Scan for the cell matching the given text and deliver its (x, y) coordinate at center. 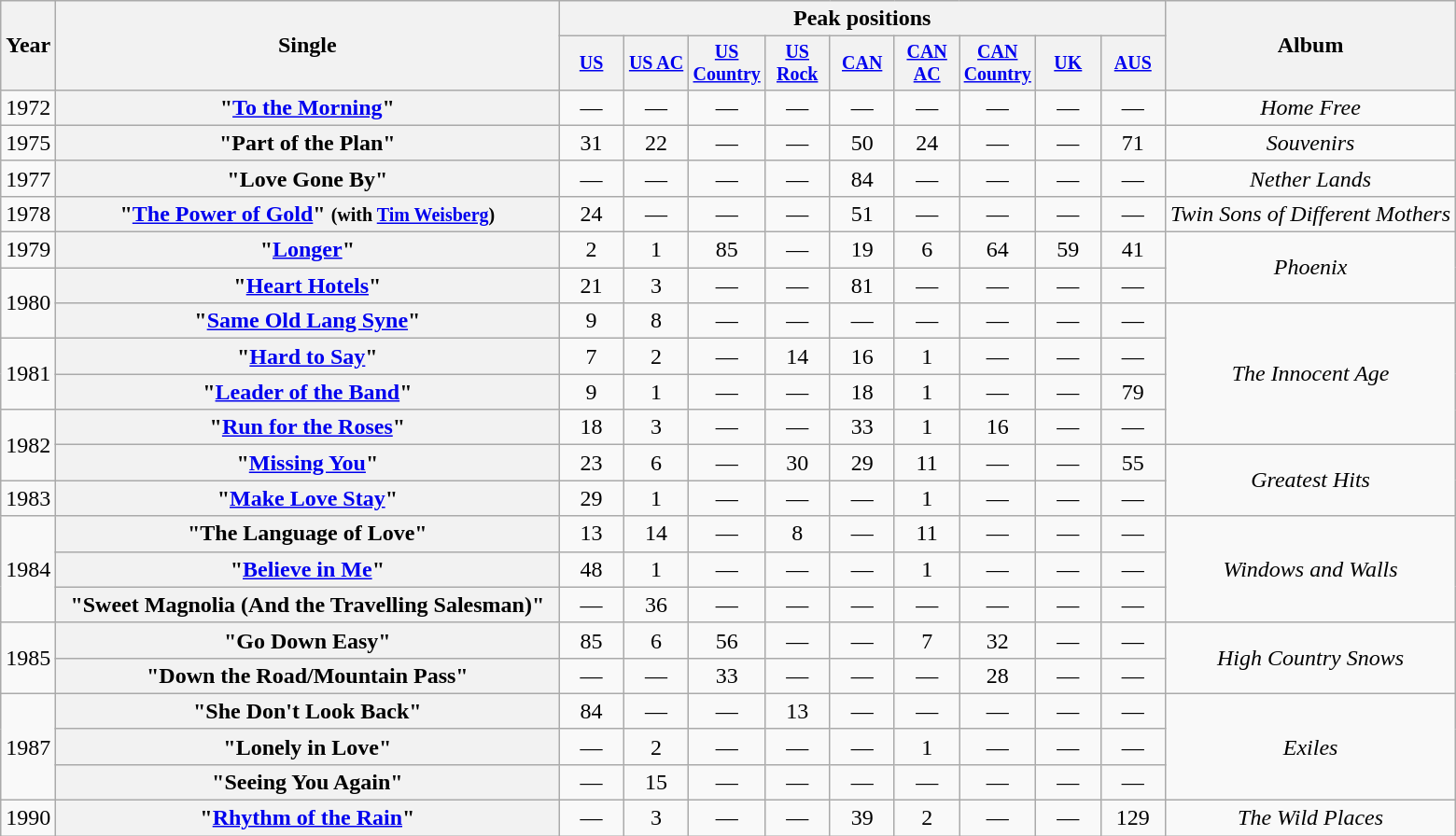
1972 (28, 107)
23 (592, 463)
39 (862, 818)
"She Don't Look Back" (308, 711)
51 (862, 214)
50 (862, 143)
"Lonely in Love" (308, 746)
Year (28, 46)
1984 (28, 569)
"Believe in Me" (308, 569)
59 (1068, 250)
Exiles (1310, 746)
Home Free (1310, 107)
"Down the Road/Mountain Pass" (308, 676)
1982 (28, 445)
"Rhythm of the Rain" (308, 818)
CAN AC (926, 63)
"Heart Hotels" (308, 286)
1990 (28, 818)
"Missing You" (308, 463)
Windows and Walls (1310, 569)
"Sweet Magnolia (And the Travelling Salesman)" (308, 605)
"Love Gone By" (308, 178)
The Innocent Age (1310, 374)
1979 (28, 250)
"Part of the Plan" (308, 143)
Phoenix (1310, 268)
Peak positions (862, 19)
CAN (862, 63)
"The Power of Gold" (with Tim Weisberg) (308, 214)
CAN Country (998, 63)
UK (1068, 63)
Album (1310, 46)
Twin Sons of Different Mothers (1310, 214)
79 (1133, 392)
US (592, 63)
"Go Down Easy" (308, 640)
"Same Old Lang Syne" (308, 321)
US AC (655, 63)
1980 (28, 303)
The Wild Places (1310, 818)
41 (1133, 250)
36 (655, 605)
21 (592, 286)
1977 (28, 178)
"Make Love Stay" (308, 498)
"Hard to Say" (308, 356)
71 (1133, 143)
Souvenirs (1310, 143)
"To the Morning" (308, 107)
"Run for the Roses" (308, 427)
1983 (28, 498)
31 (592, 143)
56 (727, 640)
Single (308, 46)
22 (655, 143)
US Country (727, 63)
1975 (28, 143)
32 (998, 640)
High Country Snows (1310, 658)
28 (998, 676)
"The Language of Love" (308, 534)
1985 (28, 658)
30 (797, 463)
48 (592, 569)
55 (1133, 463)
AUS (1133, 63)
1978 (28, 214)
1981 (28, 374)
15 (655, 782)
Greatest Hits (1310, 481)
"Leader of the Band" (308, 392)
Nether Lands (1310, 178)
19 (862, 250)
129 (1133, 818)
81 (862, 286)
"Longer" (308, 250)
"Seeing You Again" (308, 782)
US Rock (797, 63)
64 (998, 250)
1987 (28, 746)
